Search for the cell housing the specified text and yield its [x, y] center coordinate. 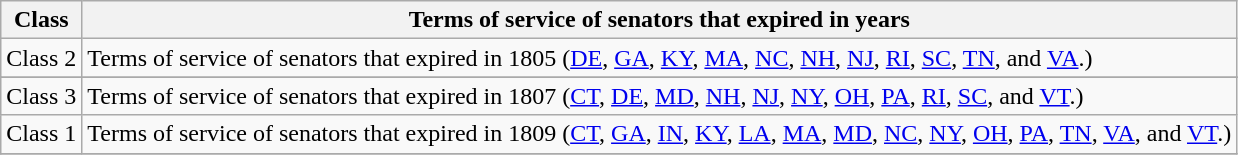
Class [42, 20]
Terms of service of senators that expired in 1805 (DE, GA, KY, MA, NC, NH, NJ, RI, SC, TN, and VA.) [660, 58]
Class 1 [42, 134]
Terms of service of senators that expired in 1809 (CT, GA, IN, KY, LA, MA, MD, NC, NY, OH, PA, TN, VA, and VT.) [660, 134]
Class 2 [42, 58]
Terms of service of senators that expired in 1807 (CT, DE, MD, NH, NJ, NY, OH, PA, RI, SC, and VT.) [660, 96]
Terms of service of senators that expired in years [660, 20]
Class 3 [42, 96]
